Find where the given text appears and provide that cell's center as (X, Y) coordinate. 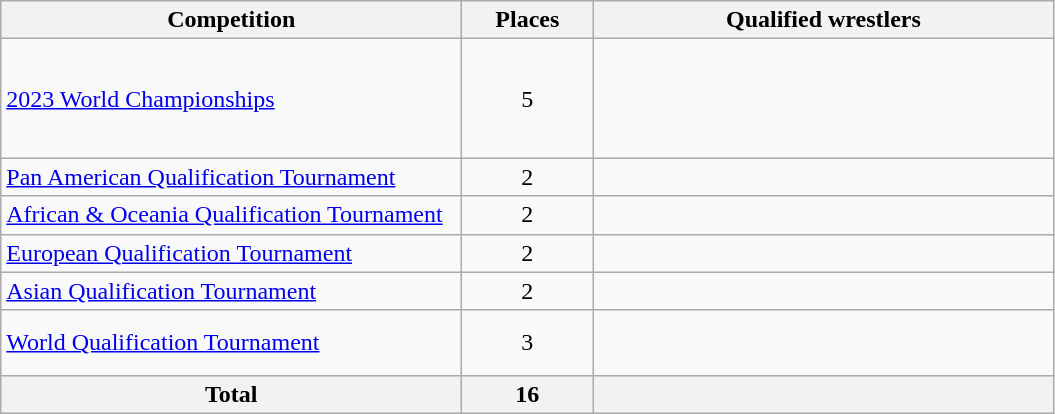
16 (528, 394)
3 (528, 342)
Pan American Qualification Tournament (232, 177)
World Qualification Tournament (232, 342)
African & Oceania Qualification Tournament (232, 215)
Qualified wrestlers (824, 20)
5 (528, 98)
Total (232, 394)
European Qualification Tournament (232, 253)
2023 World Championships (232, 98)
Places (528, 20)
Competition (232, 20)
Asian Qualification Tournament (232, 291)
